Provide the (x, y) coordinate of the cell's center where the given text is located.  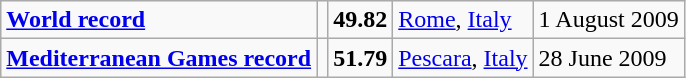
Rome, Italy (463, 20)
51.79 (360, 58)
1 August 2009 (608, 20)
Pescara, Italy (463, 58)
28 June 2009 (608, 58)
World record (159, 20)
49.82 (360, 20)
Mediterranean Games record (159, 58)
